Pinpoint the cell where the given text exists, returning its (X, Y) midpoint coordinate. 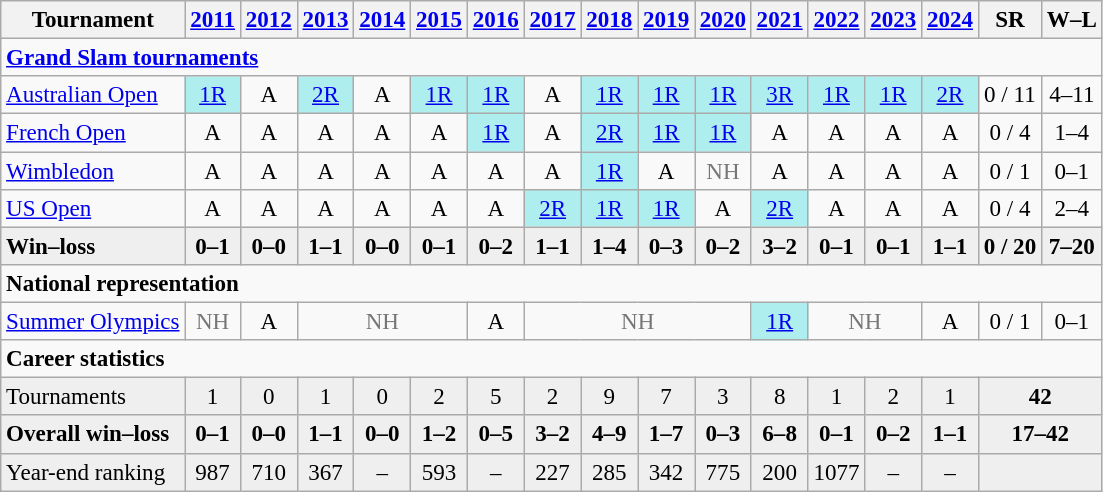
1–7 (666, 435)
SR (1010, 20)
593 (440, 472)
2013 (326, 20)
200 (780, 472)
Tournaments (93, 397)
2–4 (1072, 209)
2011 (213, 20)
2024 (950, 20)
3R (780, 95)
National representation (552, 284)
2023 (894, 20)
227 (552, 472)
Tournament (93, 20)
Wimbledon (93, 171)
987 (213, 472)
8 (780, 397)
0–5 (496, 435)
1077 (836, 472)
775 (722, 472)
7 (666, 397)
2015 (440, 20)
Summer Olympics (93, 322)
2021 (780, 20)
W–L (1072, 20)
Australian Open (93, 95)
US Open (93, 209)
6–8 (780, 435)
710 (268, 472)
3 (722, 397)
Year-end ranking (93, 472)
Grand Slam tournaments (552, 58)
5 (496, 397)
4–11 (1072, 95)
Overall win–loss (93, 435)
9 (610, 397)
4–9 (610, 435)
367 (326, 472)
Career statistics (552, 359)
French Open (93, 133)
1–2 (440, 435)
2016 (496, 20)
17–42 (1040, 435)
0 / 11 (1010, 95)
2014 (382, 20)
2018 (610, 20)
0 / 20 (1010, 246)
2022 (836, 20)
2017 (552, 20)
2020 (722, 20)
42 (1040, 397)
342 (666, 472)
Win–loss (93, 246)
7–20 (1072, 246)
2019 (666, 20)
2012 (268, 20)
285 (610, 472)
